Determine the (X, Y) coordinate at the center of the cell enclosing the given text.  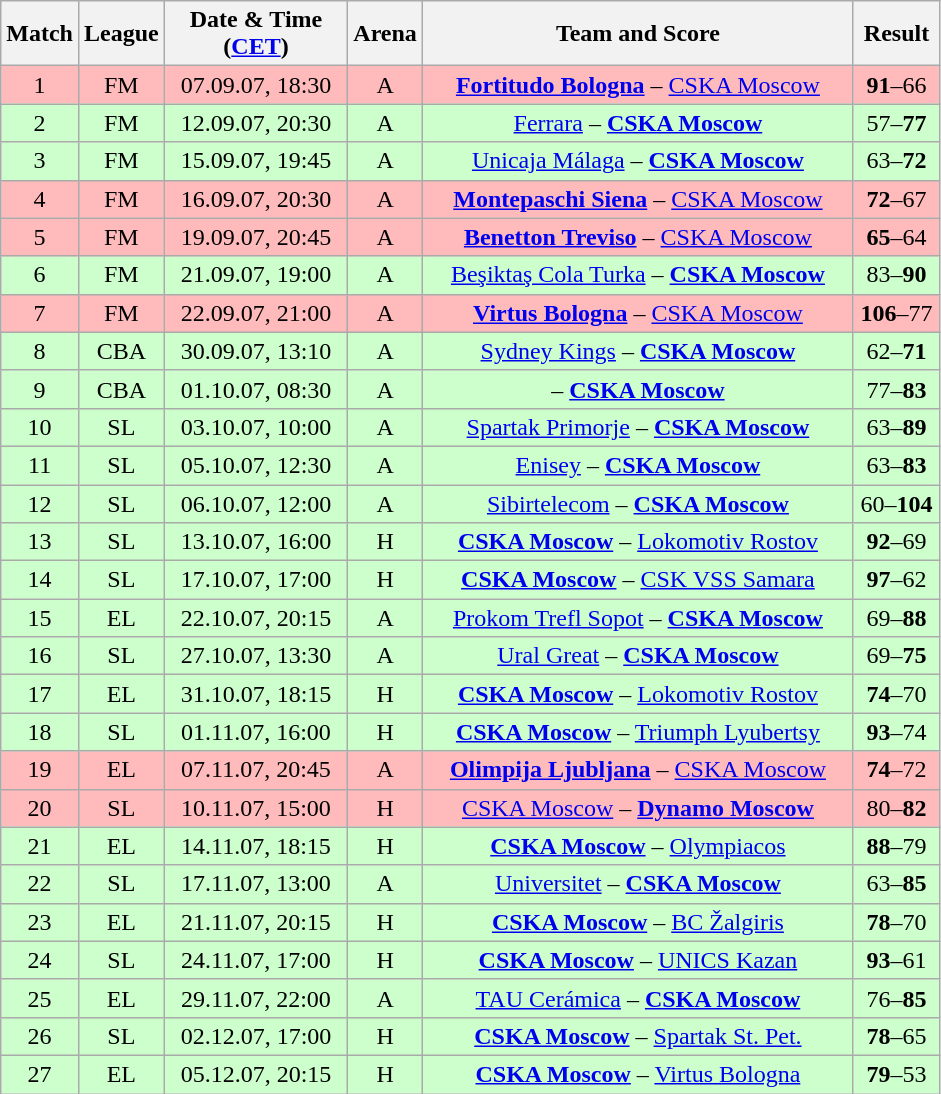
27 (40, 1074)
05.12.07, 20:15 (256, 1074)
01.11.07, 16:00 (256, 732)
Sydney Kings – CSKA Moscow (638, 351)
92–69 (896, 542)
CSKA Moscow – UNICS Kazan (638, 960)
CSKA Moscow – Olympiacos (638, 846)
21.11.07, 20:15 (256, 922)
17.11.07, 13:00 (256, 884)
Fortitudo Bologna – CSKA Moscow (638, 85)
15 (40, 618)
CSKA Moscow – BC Žalgiris (638, 922)
76–85 (896, 998)
14.11.07, 18:15 (256, 846)
CSKA Moscow – CSK VSS Samara (638, 580)
8 (40, 351)
93–74 (896, 732)
20 (40, 808)
60–104 (896, 503)
63–72 (896, 161)
23 (40, 922)
74–72 (896, 770)
72–67 (896, 199)
62–71 (896, 351)
Result (896, 34)
– CSKA Moscow (638, 389)
30.09.07, 13:10 (256, 351)
80–82 (896, 808)
Ural Great – CSKA Moscow (638, 656)
78–70 (896, 922)
CSKA Moscow – Virtus Bologna (638, 1074)
21.09.07, 19:00 (256, 275)
Virtus Bologna – CSKA Moscow (638, 313)
21 (40, 846)
Benetton Treviso – CSKA Moscow (638, 237)
27.10.07, 13:30 (256, 656)
Universitet – CSKA Moscow (638, 884)
77–83 (896, 389)
15.09.07, 19:45 (256, 161)
5 (40, 237)
Sibirtelecom – CSKA Moscow (638, 503)
69–75 (896, 656)
22 (40, 884)
63–89 (896, 427)
10.11.07, 15:00 (256, 808)
Montepaschi Siena – CSKA Moscow (638, 199)
24.11.07, 17:00 (256, 960)
22.09.07, 21:00 (256, 313)
14 (40, 580)
CSKA Moscow – Dynamo Moscow (638, 808)
12 (40, 503)
Date & Time (CET) (256, 34)
Ferrara – CSKA Moscow (638, 123)
16.09.07, 20:30 (256, 199)
League (121, 34)
10 (40, 427)
11 (40, 465)
19.09.07, 20:45 (256, 237)
22.10.07, 20:15 (256, 618)
CSKA Moscow – Spartak St. Pet. (638, 1036)
16 (40, 656)
63–83 (896, 465)
31.10.07, 18:15 (256, 694)
4 (40, 199)
79–53 (896, 1074)
88–79 (896, 846)
Team and Score (638, 34)
91–66 (896, 85)
Prokom Trefl Sopot – CSKA Moscow (638, 618)
97–62 (896, 580)
74–70 (896, 694)
83–90 (896, 275)
01.10.07, 08:30 (256, 389)
3 (40, 161)
106–77 (896, 313)
57–77 (896, 123)
29.11.07, 22:00 (256, 998)
6 (40, 275)
CSKA Moscow – Triumph Lyubertsy (638, 732)
Enisey – CSKA Moscow (638, 465)
Olimpija Ljubljana – CSKA Moscow (638, 770)
7 (40, 313)
Unicaja Málaga – CSKA Moscow (638, 161)
17.10.07, 17:00 (256, 580)
TAU Cerámica – CSKA Moscow (638, 998)
Beşiktaş Cola Turka – CSKA Moscow (638, 275)
78–65 (896, 1036)
17 (40, 694)
05.10.07, 12:30 (256, 465)
Arena (386, 34)
03.10.07, 10:00 (256, 427)
24 (40, 960)
69–88 (896, 618)
06.10.07, 12:00 (256, 503)
65–64 (896, 237)
02.12.07, 17:00 (256, 1036)
1 (40, 85)
13.10.07, 16:00 (256, 542)
13 (40, 542)
07.09.07, 18:30 (256, 85)
26 (40, 1036)
2 (40, 123)
12.09.07, 20:30 (256, 123)
19 (40, 770)
18 (40, 732)
Spartak Primorje – CSKA Moscow (638, 427)
07.11.07, 20:45 (256, 770)
9 (40, 389)
93–61 (896, 960)
63–85 (896, 884)
Match (40, 34)
25 (40, 998)
